Provide the (x, y) coordinate of the cell's center where the given text is located.  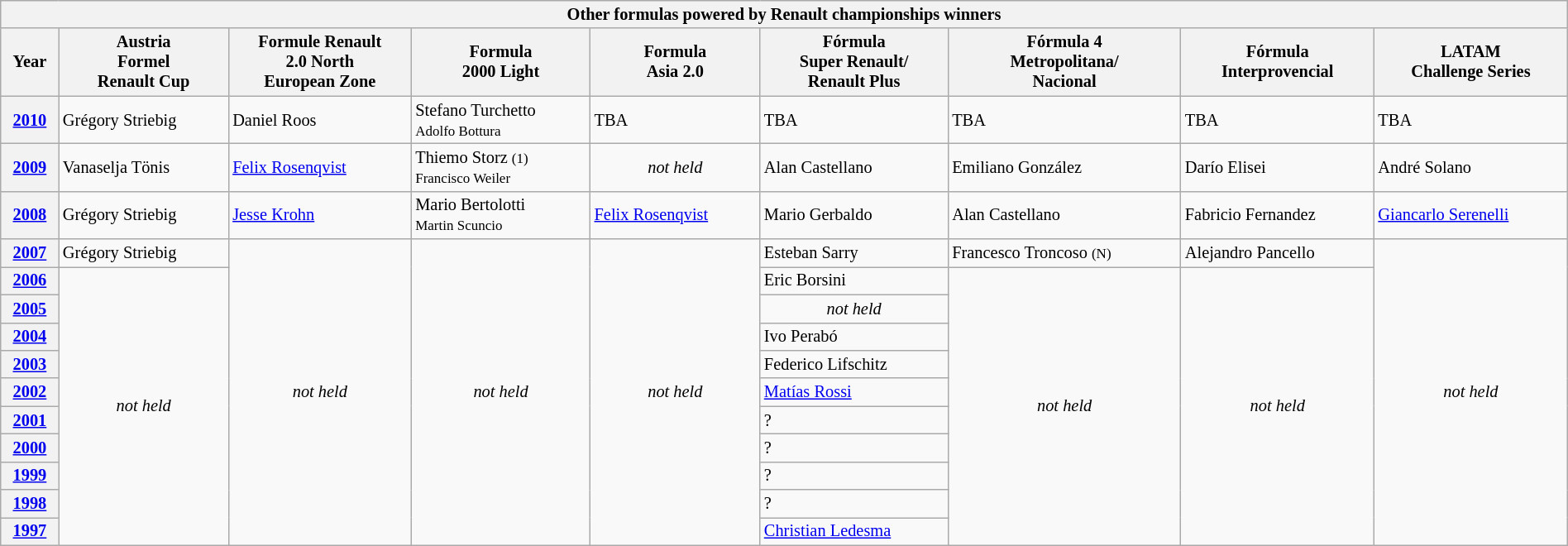
Stefano Turchetto Adolfo Bottura (500, 120)
2000 (30, 448)
2004 (30, 337)
FormulaAsia 2.0 (675, 62)
2002 (30, 392)
Federico Lifschitz (853, 364)
Francesco Troncoso (N) (1064, 253)
Year (30, 62)
LATAMChallenge Series (1471, 62)
FórmulaInterprovencial (1278, 62)
2001 (30, 420)
Ivo Perabó (853, 337)
1997 (30, 531)
Formule Renault2.0 NorthEuropean Zone (319, 62)
2006 (30, 280)
Eric Borsini (853, 280)
2003 (30, 364)
Daniel Roos (319, 120)
AustriaFormelRenault Cup (144, 62)
2010 (30, 120)
2008 (30, 215)
Jesse Krohn (319, 215)
Fórmula 4Metropolitana/Nacional (1064, 62)
Formula2000 Light (500, 62)
2005 (30, 309)
Darío Elisei (1278, 167)
Matías Rossi (853, 392)
Mario Bertolotti Martin Scuncio (500, 215)
Esteban Sarry (853, 253)
Alejandro Pancello (1278, 253)
Giancarlo Serenelli (1471, 215)
Vanaselja Tönis (144, 167)
Mario Gerbaldo (853, 215)
2007 (30, 253)
2009 (30, 167)
Christian Ledesma (853, 531)
Fabricio Fernandez (1278, 215)
Other formulas powered by Renault championships winners (784, 14)
Emiliano González (1064, 167)
Thiemo Storz (1) Francisco Weiler (500, 167)
FórmulaSuper Renault/Renault Plus (853, 62)
1998 (30, 504)
André Solano (1471, 167)
1999 (30, 476)
